Pinpoint the cell where the given text exists, returning its (X, Y) midpoint coordinate. 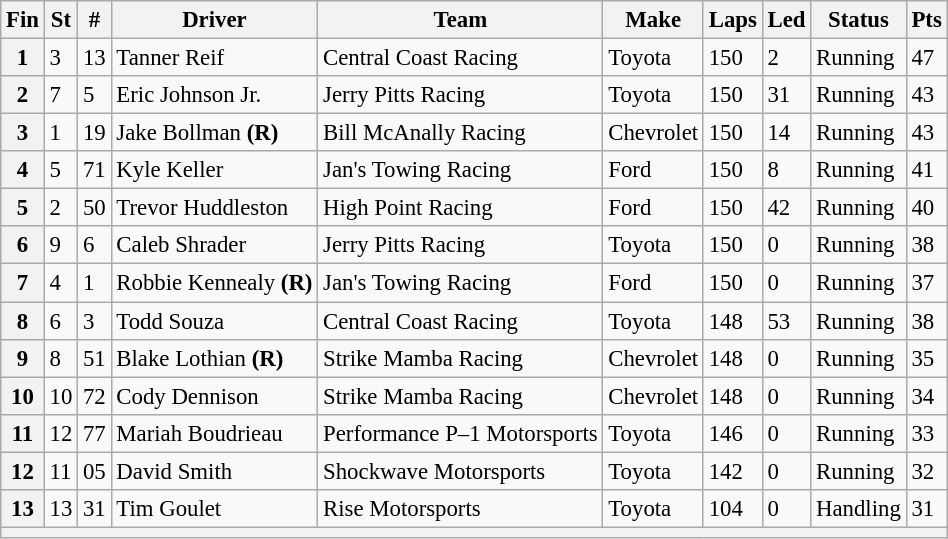
Team (460, 20)
42 (786, 208)
Led (786, 20)
50 (94, 208)
Eric Johnson Jr. (214, 95)
Laps (732, 20)
Todd Souza (214, 321)
Rise Motorsports (460, 509)
71 (94, 170)
# (94, 20)
Fin (23, 20)
Shockwave Motorsports (460, 471)
David Smith (214, 471)
34 (926, 396)
St (60, 20)
Tanner Reif (214, 58)
146 (732, 433)
53 (786, 321)
Driver (214, 20)
40 (926, 208)
19 (94, 133)
Trevor Huddleston (214, 208)
47 (926, 58)
Handling (858, 509)
Bill McAnally Racing (460, 133)
Status (858, 20)
Make (653, 20)
Kyle Keller (214, 170)
Pts (926, 20)
High Point Racing (460, 208)
72 (94, 396)
Jake Bollman (R) (214, 133)
Tim Goulet (214, 509)
77 (94, 433)
142 (732, 471)
104 (732, 509)
Blake Lothian (R) (214, 358)
41 (926, 170)
51 (94, 358)
14 (786, 133)
Performance P–1 Motorsports (460, 433)
33 (926, 433)
Cody Dennison (214, 396)
37 (926, 283)
Robbie Kennealy (R) (214, 283)
05 (94, 471)
35 (926, 358)
Mariah Boudrieau (214, 433)
Caleb Shrader (214, 245)
32 (926, 471)
